For the text-containing cell, return its midpoint in (x, y) coordinate format. 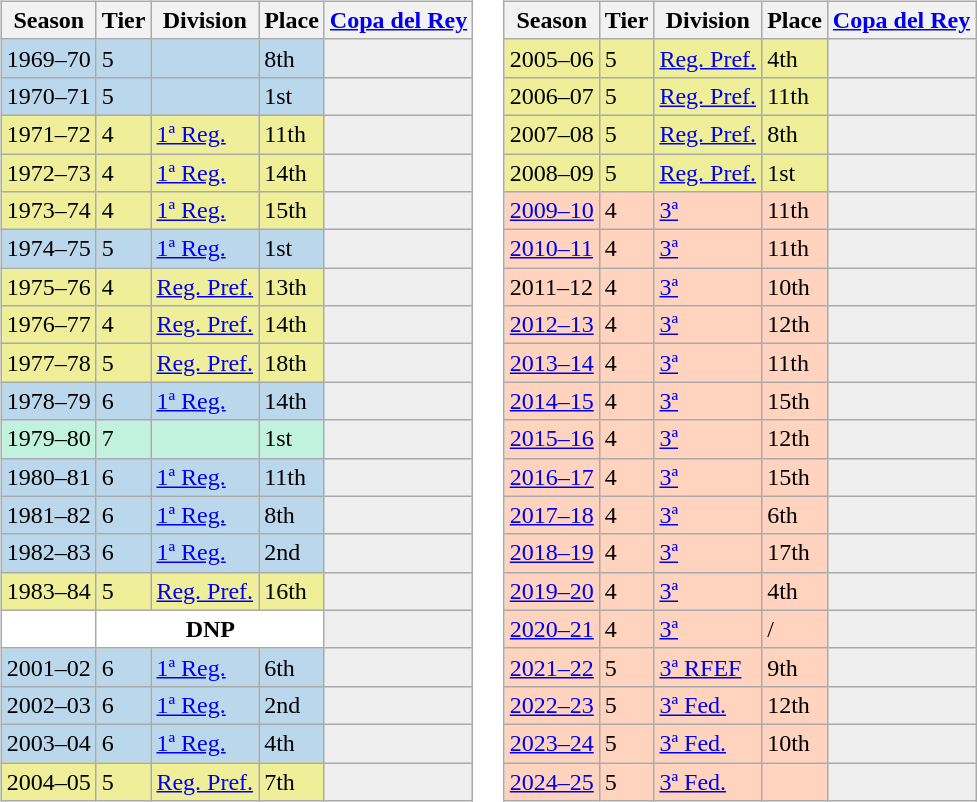
DNP (210, 629)
16th (292, 591)
1972–73 (48, 173)
2003–04 (48, 743)
2018–19 (552, 553)
1981–82 (48, 515)
1975–76 (48, 287)
2015–16 (552, 439)
13th (292, 287)
17th (795, 553)
2023–24 (552, 743)
2001–02 (48, 667)
2021–22 (552, 667)
2010–11 (552, 249)
2007–08 (552, 134)
2019–20 (552, 591)
2020–21 (552, 629)
18th (292, 363)
1969–70 (48, 58)
1970–71 (48, 96)
3ª RFEF (708, 667)
2013–14 (552, 363)
1974–75 (48, 249)
1977–78 (48, 363)
2022–23 (552, 705)
2014–15 (552, 401)
2016–17 (552, 477)
7 (124, 439)
2024–25 (552, 781)
2011–12 (552, 287)
1971–72 (48, 134)
2006–07 (552, 96)
2004–05 (48, 781)
7th (292, 781)
2008–09 (552, 173)
1982–83 (48, 553)
1973–74 (48, 211)
/ (795, 629)
1979–80 (48, 439)
2005–06 (552, 58)
1978–79 (48, 401)
1983–84 (48, 591)
2009–10 (552, 211)
1976–77 (48, 325)
2017–18 (552, 515)
2012–13 (552, 325)
2002–03 (48, 705)
9th (795, 667)
1980–81 (48, 477)
